Pinpoint the cell where the given text exists, returning its (x, y) midpoint coordinate. 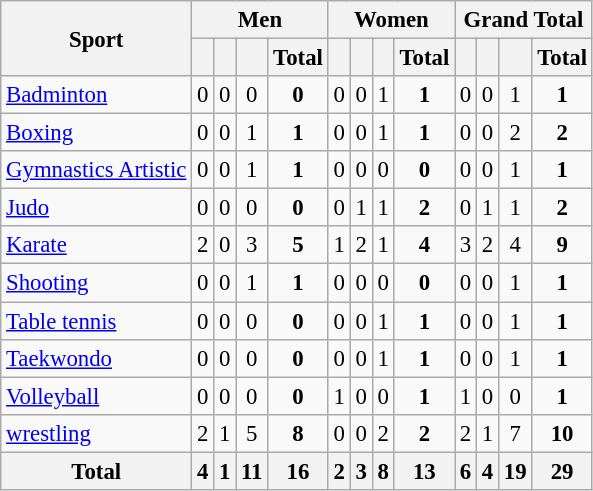
Karate (96, 245)
Badminton (96, 95)
7 (516, 433)
16 (298, 471)
10 (562, 433)
Volleyball (96, 396)
wrestling (96, 433)
9 (562, 245)
Women (391, 20)
Judo (96, 208)
Men (260, 20)
Taekwondo (96, 358)
Gymnastics Artistic (96, 170)
Table tennis (96, 321)
Boxing (96, 133)
13 (424, 471)
Grand Total (524, 20)
Shooting (96, 283)
6 (466, 471)
Sport (96, 38)
29 (562, 471)
19 (516, 471)
11 (252, 471)
